Locate the cell with the specified text and output its (x, y) center coordinate. 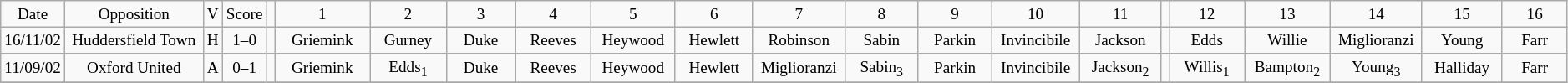
13 (1288, 14)
Huddersfield Town (134, 40)
Oxford United (134, 68)
15 (1462, 14)
Bampton2 (1288, 68)
7 (799, 14)
Young3 (1376, 68)
Young (1462, 40)
1 (322, 14)
V (212, 14)
3 (481, 14)
11 (1120, 14)
16/11/02 (33, 40)
A (212, 68)
14 (1376, 14)
11/09/02 (33, 68)
Sabin (881, 40)
Opposition (134, 14)
0–1 (244, 68)
16 (1535, 14)
6 (713, 14)
H (212, 40)
Score (244, 14)
2 (408, 14)
Gurney (408, 40)
8 (881, 14)
Date (33, 14)
9 (954, 14)
Edds (1207, 40)
Jackson2 (1120, 68)
Willie (1288, 40)
Robinson (799, 40)
12 (1207, 14)
5 (633, 14)
Sabin3 (881, 68)
Edds1 (408, 68)
Willis1 (1207, 68)
1–0 (244, 40)
Halliday (1462, 68)
10 (1036, 14)
Jackson (1120, 40)
4 (553, 14)
